Return the [X, Y] coordinate for the center point of the cell that contains the specified text.  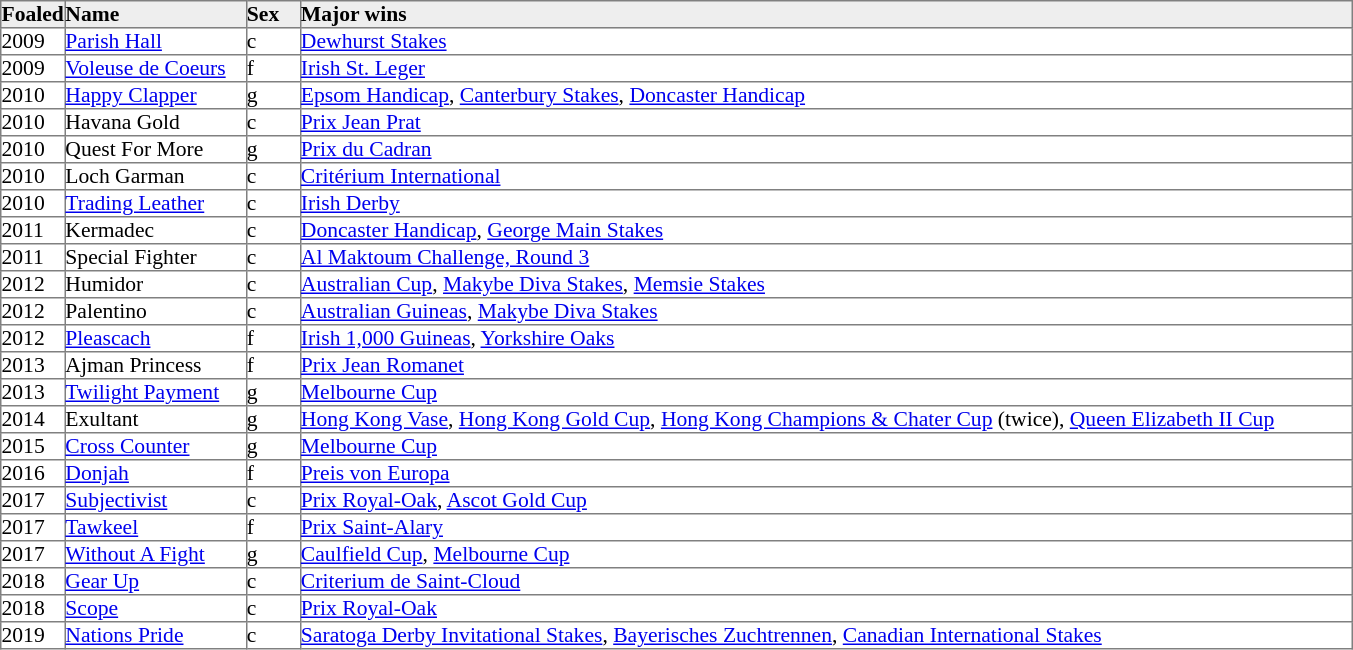
Prix du Cadran [826, 150]
Al Maktoum Challenge, Round 3 [826, 258]
Special Fighter [156, 258]
Subjectivist [156, 500]
Ajman Princess [156, 366]
Critérium International [826, 176]
Irish St. Leger [826, 68]
Prix Jean Prat [826, 122]
2019 [33, 636]
Trading Leather [156, 204]
Dewhurst Stakes [826, 42]
Tawkeel [156, 528]
Foaled [33, 14]
Criterium de Saint-Cloud [826, 582]
Australian Guineas, Makybe Diva Stakes [826, 312]
Name [156, 14]
Epsom Handicap, Canterbury Stakes, Doncaster Handicap [826, 96]
Gear Up [156, 582]
Donjah [156, 474]
Doncaster Handicap, George Main Stakes [826, 230]
Twilight Payment [156, 392]
Scope [156, 608]
Kermadec [156, 230]
Without A Fight [156, 554]
Prix Jean Romanet [826, 366]
Cross Counter [156, 446]
Palentino [156, 312]
Prix Royal-Oak [826, 608]
Australian Cup, Makybe Diva Stakes, Memsie Stakes [826, 284]
2014 [33, 420]
Preis von Europa [826, 474]
Havana Gold [156, 122]
Quest For More [156, 150]
Parish Hall [156, 42]
2016 [33, 474]
Irish 1,000 Guineas, Yorkshire Oaks [826, 338]
Hong Kong Vase, Hong Kong Gold Cup, Hong Kong Champions & Chater Cup (twice), Queen Elizabeth II Cup [826, 420]
Sex [273, 14]
Nations Pride [156, 636]
Prix Saint-Alary [826, 528]
Prix Royal-Oak, Ascot Gold Cup [826, 500]
Exultant [156, 420]
Voleuse de Coeurs [156, 68]
Happy Clapper [156, 96]
Irish Derby [826, 204]
Humidor [156, 284]
2015 [33, 446]
Pleascach [156, 338]
Major wins [826, 14]
Saratoga Derby Invitational Stakes, Bayerisches Zuchtrennen, Canadian International Stakes [826, 636]
Loch Garman [156, 176]
Caulfield Cup, Melbourne Cup [826, 554]
